Detect which cell encompasses the target text, then output its (X, Y) center coordinate. 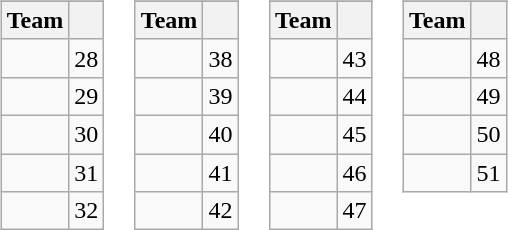
40 (220, 134)
44 (354, 96)
42 (220, 211)
28 (86, 58)
30 (86, 134)
47 (354, 211)
29 (86, 96)
32 (86, 211)
31 (86, 173)
49 (488, 96)
48 (488, 58)
41 (220, 173)
46 (354, 173)
51 (488, 173)
39 (220, 96)
43 (354, 58)
50 (488, 134)
38 (220, 58)
45 (354, 134)
